Output the (x, y) coordinate of the center of the cell containing the given text.  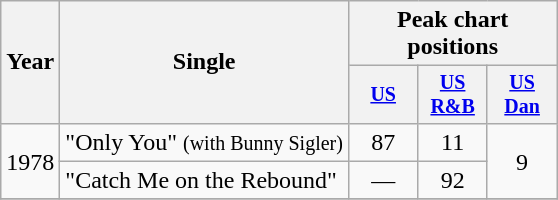
"Catch Me on the Rebound" (204, 180)
9 (522, 161)
Year (30, 62)
— (382, 180)
Single (204, 62)
11 (452, 142)
USR&B (452, 94)
Peak chart positions (452, 34)
USDan (522, 94)
1978 (30, 161)
92 (452, 180)
US (382, 94)
"Only You" (with Bunny Sigler) (204, 142)
87 (382, 142)
